Capture the cell that displays the provided text and extract its [x, y] central coordinate. 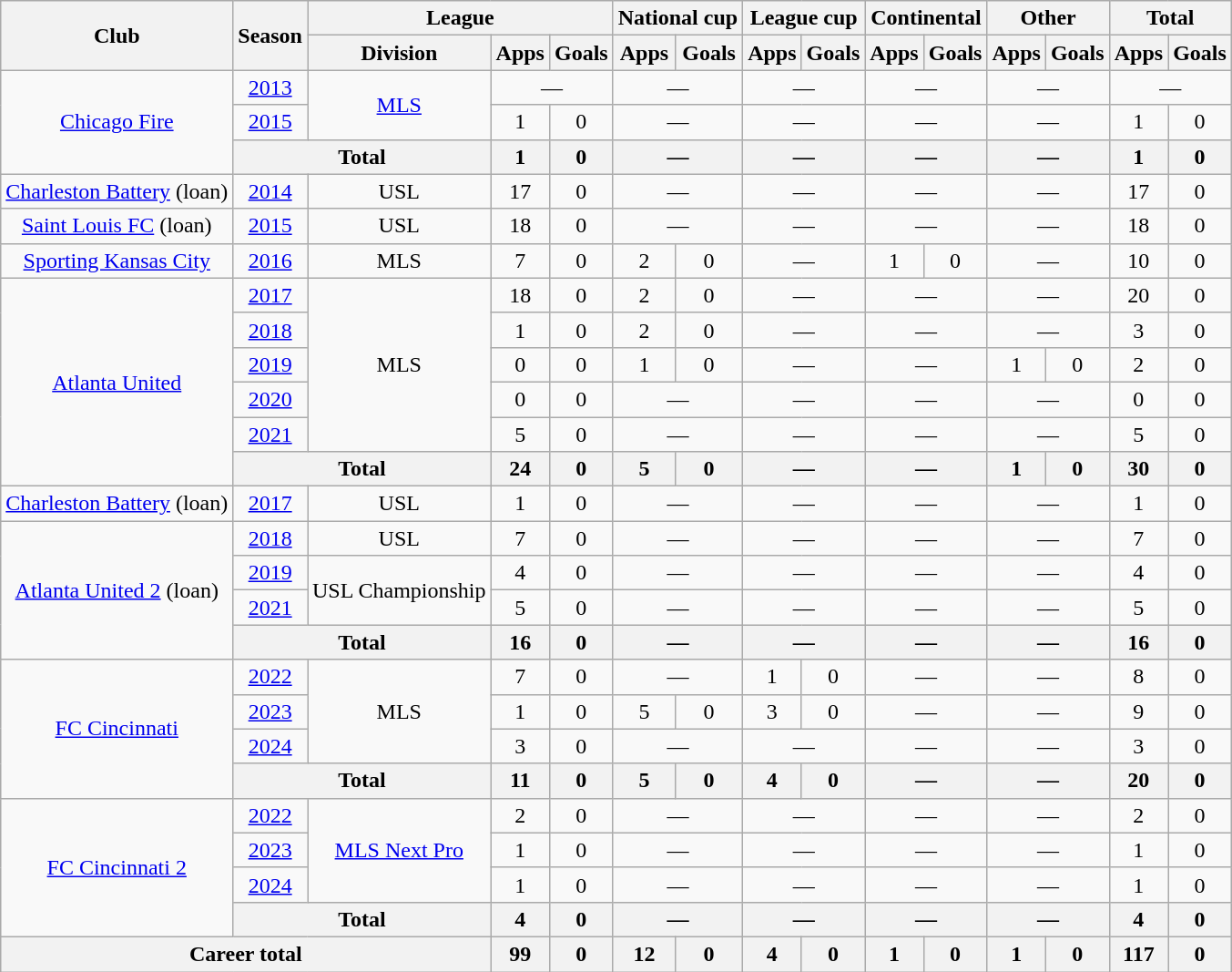
Other [1048, 18]
League cup [804, 18]
117 [1138, 954]
Division [400, 53]
2016 [270, 261]
Atlanta United [117, 382]
99 [520, 954]
Club [117, 36]
2014 [270, 191]
Atlanta United 2 (loan) [117, 590]
Saint Louis FC (loan) [117, 226]
League [461, 18]
Career total [246, 954]
USL Championship [400, 590]
FC Cincinnati [117, 729]
MLS Next Pro [400, 850]
11 [520, 781]
2013 [270, 87]
Season [270, 36]
9 [1138, 711]
Chicago Fire [117, 122]
FC Cincinnati 2 [117, 867]
10 [1138, 261]
12 [644, 954]
Sporting Kansas City [117, 261]
Continental [926, 18]
30 [1138, 469]
8 [1138, 677]
National cup [677, 18]
24 [520, 469]
2020 [270, 399]
